Locate the cell with the specified text and output its (x, y) center coordinate. 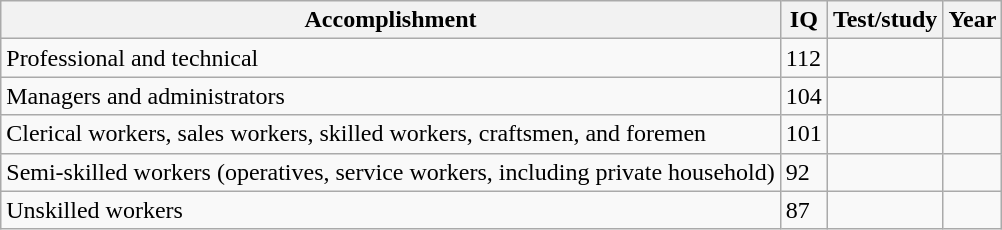
101 (804, 134)
Semi-skilled workers (operatives, service workers, including private household) (391, 172)
112 (804, 58)
Unskilled workers (391, 210)
Year (972, 20)
IQ (804, 20)
Professional and technical (391, 58)
92 (804, 172)
Managers and administrators (391, 96)
Accomplishment (391, 20)
104 (804, 96)
Clerical workers, sales workers, skilled workers, craftsmen, and foremen (391, 134)
87 (804, 210)
Test/study (885, 20)
